Locate the cell with the specified text and output its (x, y) center coordinate. 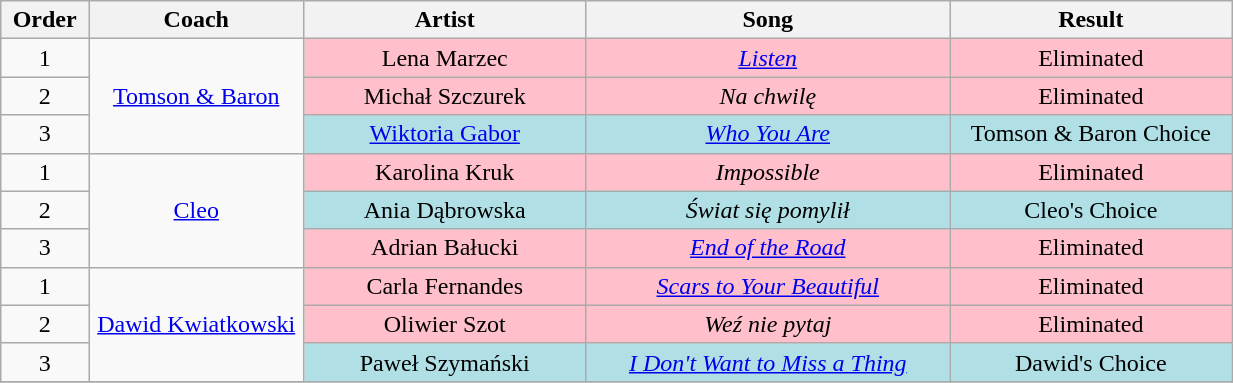
Karolina Kruk (445, 172)
Cleo's Choice (1091, 210)
Tomson & Baron Choice (1091, 134)
Song (768, 20)
Artist (445, 20)
End of the Road (768, 248)
Dawid's Choice (1091, 362)
Result (1091, 20)
Wiktoria Gabor (445, 134)
Adrian Bałucki (445, 248)
Scars to Your Beautiful (768, 286)
Lena Marzec (445, 58)
Michał Szczurek (445, 96)
Impossible (768, 172)
Order (45, 20)
Coach (196, 20)
Weź nie pytaj (768, 324)
I Don't Want to Miss a Thing (768, 362)
Oliwier Szot (445, 324)
Ania Dąbrowska (445, 210)
Na chwilę (768, 96)
Paweł Szymański (445, 362)
Tomson & Baron (196, 96)
Dawid Kwiatkowski (196, 324)
Listen (768, 58)
Świat się pomylił (768, 210)
Carla Fernandes (445, 286)
Who You Are (768, 134)
Cleo (196, 210)
